Pinpoint the cell where the given text exists, returning its [X, Y] midpoint coordinate. 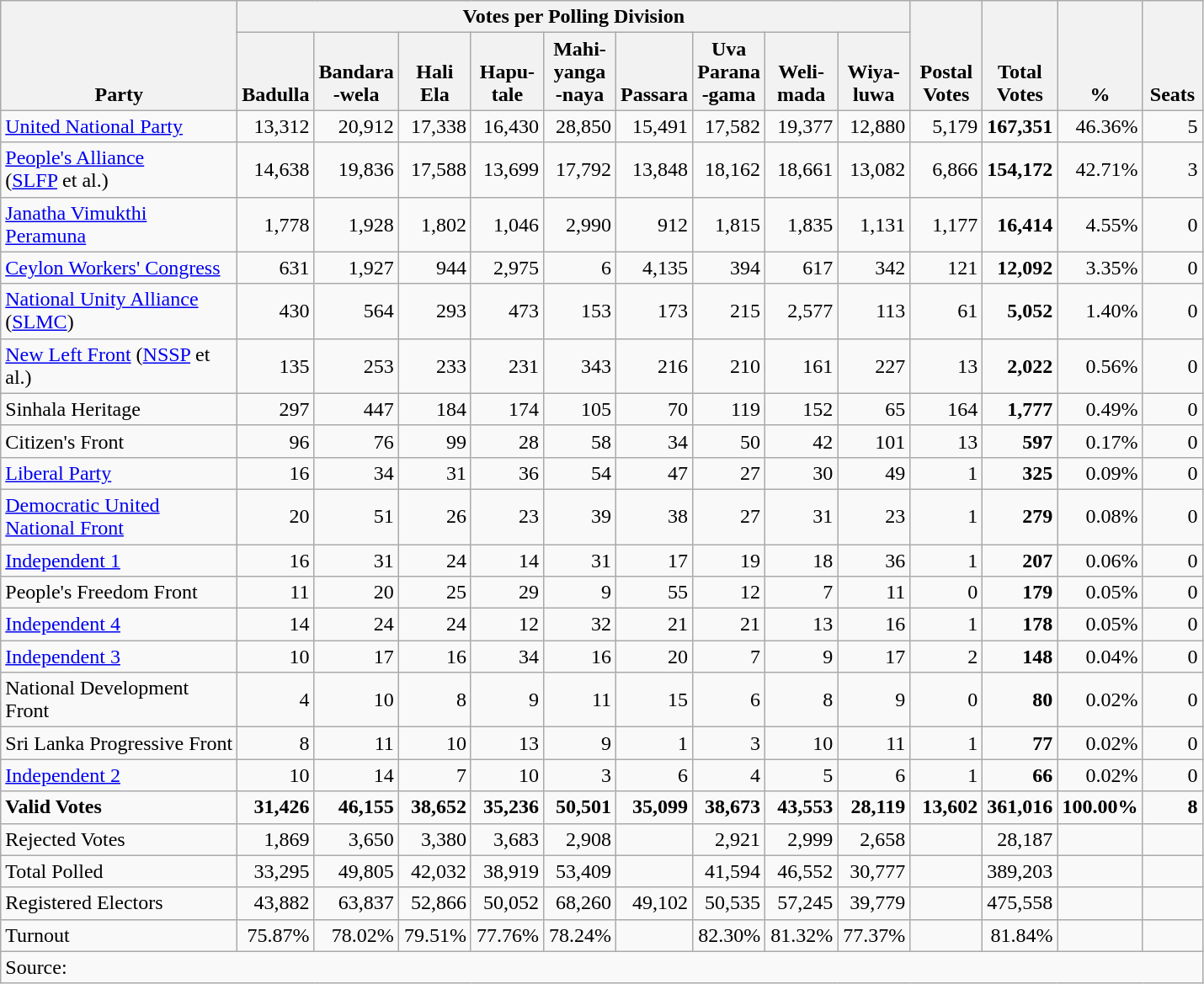
46.36% [1100, 126]
207 [1020, 560]
325 [1020, 473]
13,699 [507, 170]
Independent 1 [120, 560]
38,919 [507, 871]
6,866 [946, 170]
19,836 [356, 170]
297 [276, 409]
1,046 [507, 224]
PostalVotes [946, 56]
164 [946, 409]
361,016 [1020, 807]
82.30% [729, 935]
1,131 [874, 224]
154,172 [1020, 170]
Independent 3 [120, 657]
28,187 [1020, 839]
0.56% [1100, 365]
293 [434, 311]
46,552 [802, 871]
68,260 [579, 903]
0.09% [1100, 473]
39 [579, 517]
152 [802, 409]
18,661 [802, 170]
49,102 [655, 903]
75.87% [276, 935]
0.04% [1100, 657]
1,835 [802, 224]
215 [729, 311]
Independent 2 [120, 775]
121 [946, 268]
167,351 [1020, 126]
25 [434, 593]
50 [729, 441]
1,927 [356, 268]
0.06% [1100, 560]
13,082 [874, 170]
50,535 [729, 903]
49 [874, 473]
148 [1020, 657]
216 [655, 365]
Independent 4 [120, 625]
3,380 [434, 839]
81.84% [1020, 935]
253 [356, 365]
47 [655, 473]
2 [946, 657]
178 [1020, 625]
16,430 [507, 126]
19,377 [802, 126]
Party [120, 56]
475,558 [1020, 903]
18 [802, 560]
100.00% [1100, 807]
3.35% [1100, 268]
1,778 [276, 224]
1,869 [276, 839]
Source: [601, 967]
5,179 [946, 126]
17,338 [434, 126]
2,658 [874, 839]
342 [874, 268]
394 [729, 268]
153 [579, 311]
30 [802, 473]
3,683 [507, 839]
430 [276, 311]
1,802 [434, 224]
77.37% [874, 935]
61 [946, 311]
Wiya-luwa [874, 72]
564 [356, 311]
1,928 [356, 224]
Ceylon Workers' Congress [120, 268]
28 [507, 441]
43,553 [802, 807]
50,501 [579, 807]
46,155 [356, 807]
26 [434, 517]
2,577 [802, 311]
16,414 [1020, 224]
944 [434, 268]
63,837 [356, 903]
81.32% [802, 935]
30,777 [874, 871]
473 [507, 311]
54 [579, 473]
0.08% [1100, 517]
2,908 [579, 839]
0.17% [1100, 441]
15 [655, 700]
% [1100, 56]
Turnout [120, 935]
447 [356, 409]
Rejected Votes [120, 839]
55 [655, 593]
210 [729, 365]
78.24% [579, 935]
184 [434, 409]
0.49% [1100, 409]
76 [356, 441]
597 [1020, 441]
Bandara-wela [356, 72]
343 [579, 365]
78.02% [356, 935]
Janatha Vimukthi Peramuna [120, 224]
119 [729, 409]
174 [507, 409]
99 [434, 441]
20,912 [356, 126]
People's Alliance(SLFP et al.) [120, 170]
35,236 [507, 807]
Democratic United National Front [120, 517]
13,602 [946, 807]
2,975 [507, 268]
50,052 [507, 903]
4.55% [1100, 224]
161 [802, 365]
Valid Votes [120, 807]
135 [276, 365]
42,032 [434, 871]
35,099 [655, 807]
17,582 [729, 126]
United National Party [120, 126]
57,245 [802, 903]
Badulla [276, 72]
179 [1020, 593]
38,652 [434, 807]
2,990 [579, 224]
29 [507, 593]
53,409 [579, 871]
Total Votes [1020, 56]
41,594 [729, 871]
105 [579, 409]
65 [874, 409]
UvaParana-gama [729, 72]
Hapu-tale [507, 72]
5,052 [1020, 311]
101 [874, 441]
173 [655, 311]
2,999 [802, 839]
28,850 [579, 126]
2,022 [1020, 365]
2,921 [729, 839]
14,638 [276, 170]
233 [434, 365]
Passara [655, 72]
National Unity Alliance (SLMC) [120, 311]
52,866 [434, 903]
19 [729, 560]
227 [874, 365]
Mahi-yanga-naya [579, 72]
Liberal Party [120, 473]
17,588 [434, 170]
33,295 [276, 871]
77 [1020, 743]
96 [276, 441]
Sri Lanka Progressive Front [120, 743]
HaliEla [434, 72]
Sinhala Heritage [120, 409]
912 [655, 224]
38,673 [729, 807]
389,203 [1020, 871]
617 [802, 268]
New Left Front (NSSP et al.) [120, 365]
31,426 [276, 807]
People's Freedom Front [120, 593]
3,650 [356, 839]
80 [1020, 700]
18,162 [729, 170]
70 [655, 409]
Seats [1172, 56]
1,777 [1020, 409]
49,805 [356, 871]
4,135 [655, 268]
1,815 [729, 224]
77.76% [507, 935]
13,848 [655, 170]
National Development Front [120, 700]
58 [579, 441]
79.51% [434, 935]
42 [802, 441]
1.40% [1100, 311]
12,880 [874, 126]
Votes per Polling Division [574, 17]
12,092 [1020, 268]
42.71% [1100, 170]
113 [874, 311]
1,177 [946, 224]
38 [655, 517]
15,491 [655, 126]
51 [356, 517]
Citizen's Front [120, 441]
279 [1020, 517]
32 [579, 625]
Weli-mada [802, 72]
43,882 [276, 903]
Total Polled [120, 871]
231 [507, 365]
17,792 [579, 170]
13,312 [276, 126]
Registered Electors [120, 903]
39,779 [874, 903]
28,119 [874, 807]
631 [276, 268]
66 [1020, 775]
